Return the (x, y) coordinate for the center point of the cell that contains the specified text.  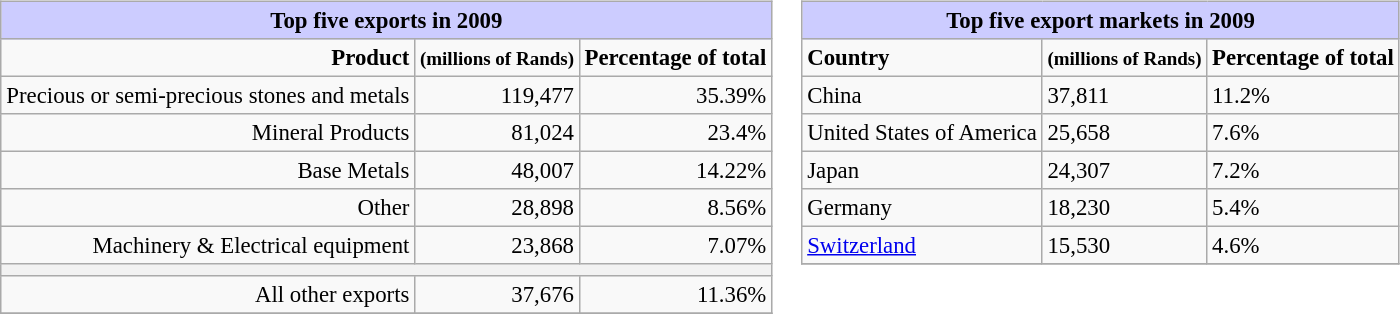
11.2% (1303, 95)
5.4% (1303, 208)
4.6% (1303, 246)
35.39% (675, 95)
81,024 (498, 133)
Top five exports in 2009 (386, 20)
25,658 (1124, 133)
28,898 (498, 208)
18,230 (1124, 208)
14.22% (675, 171)
Switzerland (922, 246)
Japan (922, 171)
China (922, 95)
Top five export markets in 2009 (1100, 20)
24,307 (1124, 171)
Germany (922, 208)
United States of America (922, 133)
Product (208, 58)
23.4% (675, 133)
37,811 (1124, 95)
37,676 (498, 294)
8.56% (675, 208)
Base Metals (208, 171)
119,477 (498, 95)
Machinery & Electrical equipment (208, 246)
7.6% (1303, 133)
7.07% (675, 246)
Country (922, 58)
23,868 (498, 246)
Precious or semi-precious stones and metals (208, 95)
All other exports (208, 294)
Mineral Products (208, 133)
Other (208, 208)
11.36% (675, 294)
7.2% (1303, 171)
15,530 (1124, 246)
48,007 (498, 171)
